For the text-containing cell, return its midpoint in (X, Y) coordinate format. 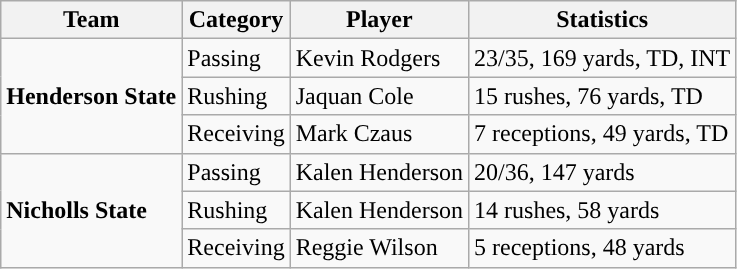
Nicholls State (92, 210)
20/36, 147 yards (602, 172)
Reggie Wilson (379, 248)
Henderson State (92, 96)
14 rushes, 58 yards (602, 210)
Player (379, 20)
23/35, 169 yards, TD, INT (602, 58)
Jaquan Cole (379, 96)
Kevin Rodgers (379, 58)
15 rushes, 76 yards, TD (602, 96)
Category (236, 20)
7 receptions, 49 yards, TD (602, 134)
Team (92, 20)
Statistics (602, 20)
5 receptions, 48 yards (602, 248)
Mark Czaus (379, 134)
